For the text-containing cell, return its midpoint in [x, y] coordinate format. 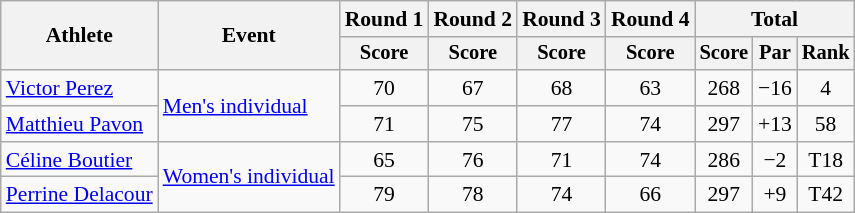
+9 [775, 195]
68 [562, 88]
58 [826, 124]
Perrine Delacour [80, 195]
Round 4 [650, 19]
268 [724, 88]
+13 [775, 124]
Women's individual [249, 178]
77 [562, 124]
65 [384, 160]
63 [650, 88]
66 [650, 195]
4 [826, 88]
−2 [775, 160]
T42 [826, 195]
Matthieu Pavon [80, 124]
70 [384, 88]
−16 [775, 88]
Total [775, 19]
Round 1 [384, 19]
T18 [826, 160]
75 [472, 124]
76 [472, 160]
Round 2 [472, 19]
Victor Perez [80, 88]
Athlete [80, 36]
78 [472, 195]
Round 3 [562, 19]
Céline Boutier [80, 160]
286 [724, 160]
Event [249, 36]
Men's individual [249, 106]
Rank [826, 54]
67 [472, 88]
Par [775, 54]
79 [384, 195]
